Extract the [x, y] coordinate from the center of the cell holding the provided text.  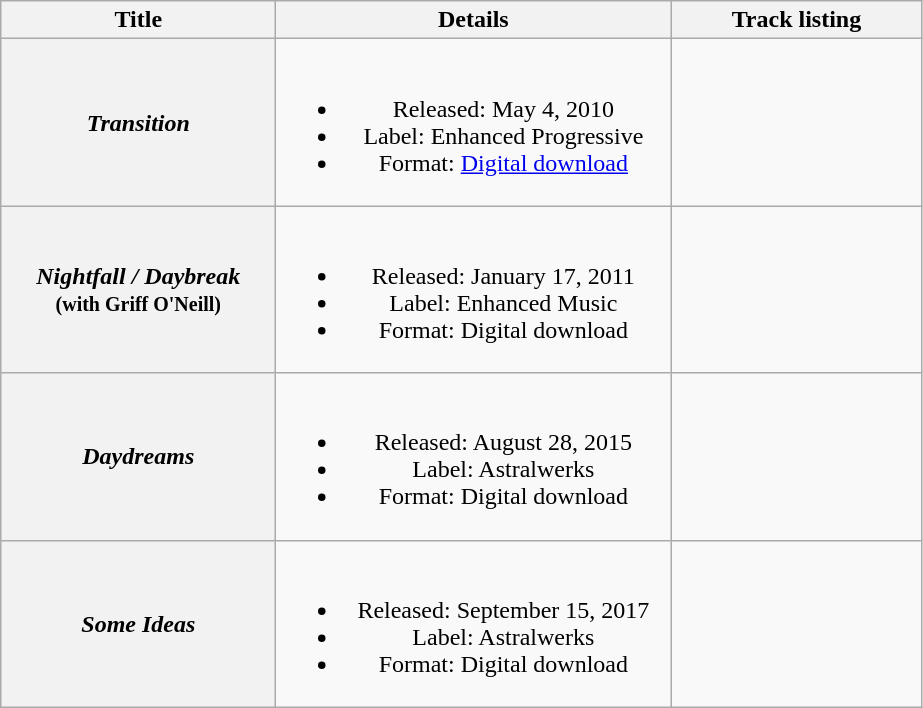
Released: September 15, 2017Label: AstralwerksFormat: Digital download [474, 624]
Title [138, 20]
Released: May 4, 2010Label: Enhanced ProgressiveFormat: Digital download [474, 122]
Released: January 17, 2011Label: Enhanced MusicFormat: Digital download [474, 290]
Daydreams [138, 456]
Nightfall / Daybreak (with Griff O'Neill) [138, 290]
Details [474, 20]
Transition [138, 122]
Released: August 28, 2015Label: AstralwerksFormat: Digital download [474, 456]
Track listing [796, 20]
Some Ideas [138, 624]
